Scan for the cell matching the given text and deliver its [x, y] coordinate at center. 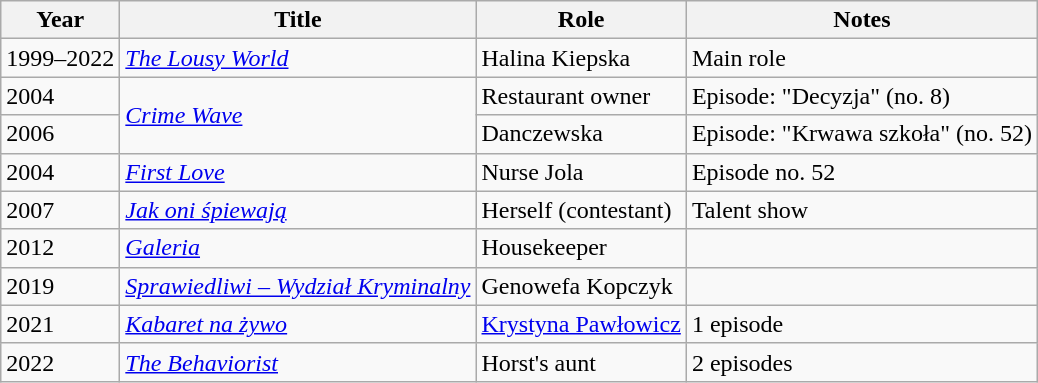
The Lousy World [298, 58]
Episode: "Krwawa szkoła" (no. 52) [862, 134]
Crime Wave [298, 115]
Role [581, 20]
Episode: "Decyzja" (no. 8) [862, 96]
Herself (contestant) [581, 210]
Restaurant owner [581, 96]
2022 [60, 362]
Title [298, 20]
1 episode [862, 324]
Talent show [862, 210]
Kabaret na żywo [298, 324]
Year [60, 20]
2012 [60, 248]
Main role [862, 58]
Halina Kiepska [581, 58]
Notes [862, 20]
The Behaviorist [298, 362]
2019 [60, 286]
Galeria [298, 248]
Krystyna Pawłowicz [581, 324]
Episode no. 52 [862, 172]
2021 [60, 324]
Danczewska [581, 134]
Housekeeper [581, 248]
2 episodes [862, 362]
2006 [60, 134]
Nurse Jola [581, 172]
1999–2022 [60, 58]
Horst's aunt [581, 362]
Sprawiedliwi – Wydział Kryminalny [298, 286]
Jak oni śpiewają [298, 210]
Genowefa Kopczyk [581, 286]
First Love [298, 172]
2007 [60, 210]
